Determine the [X, Y] coordinate at the center of the cell enclosing the given text.  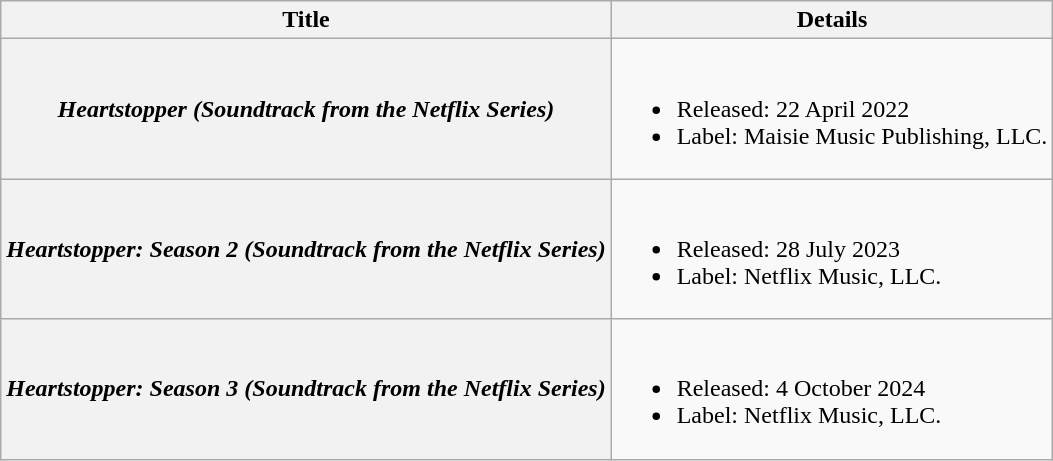
Released: 22 April 2022Label: Maisie Music Publishing, LLC. [832, 109]
Heartstopper: Season 3 (Soundtrack from the Netflix Series) [306, 389]
Title [306, 20]
Heartstopper: Season 2 (Soundtrack from the Netflix Series) [306, 249]
Released: 4 October 2024Label: Netflix Music, LLC. [832, 389]
Details [832, 20]
Heartstopper (Soundtrack from the Netflix Series) [306, 109]
Released: 28 July 2023Label: Netflix Music, LLC. [832, 249]
